Scan for the cell matching the given text and deliver its [X, Y] coordinate at center. 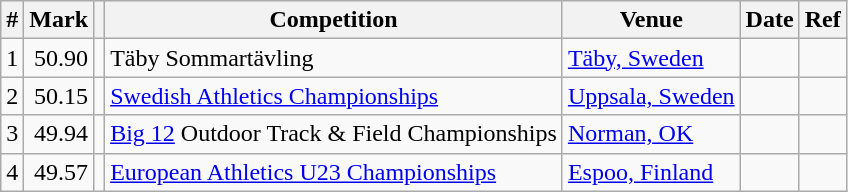
Norman, OK [651, 134]
4 [12, 172]
Date [770, 20]
Täby, Sweden [651, 58]
Venue [651, 20]
Espoo, Finland [651, 172]
European Athletics U23 Championships [334, 172]
Uppsala, Sweden [651, 96]
Täby Sommartävling [334, 58]
2 [12, 96]
Swedish Athletics Championships [334, 96]
# [12, 20]
1 [12, 58]
3 [12, 134]
Ref [822, 20]
49.57 [59, 172]
50.90 [59, 58]
Mark [59, 20]
49.94 [59, 134]
Competition [334, 20]
Big 12 Outdoor Track & Field Championships [334, 134]
50.15 [59, 96]
